Extract the [x, y] coordinate from the center of the cell holding the provided text.  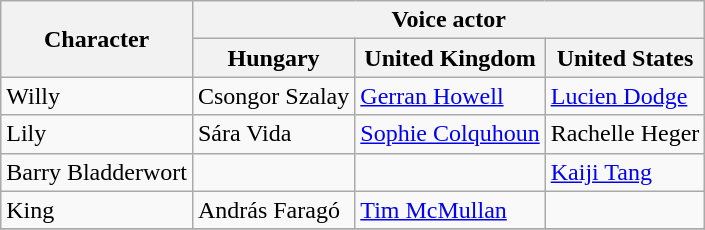
Sophie Colquhoun [450, 134]
András Faragó [273, 210]
United States [625, 58]
Lucien Dodge [625, 96]
Character [97, 39]
Voice actor [448, 20]
Hungary [273, 58]
Gerran Howell [450, 96]
Lily [97, 134]
United Kingdom [450, 58]
Kaiji Tang [625, 172]
Barry Bladderwort [97, 172]
Sára Vida [273, 134]
Tim McMullan [450, 210]
King [97, 210]
Willy [97, 96]
Csongor Szalay [273, 96]
Rachelle Heger [625, 134]
